From the cell containing the given text, extract its center point as [x, y] coordinate. 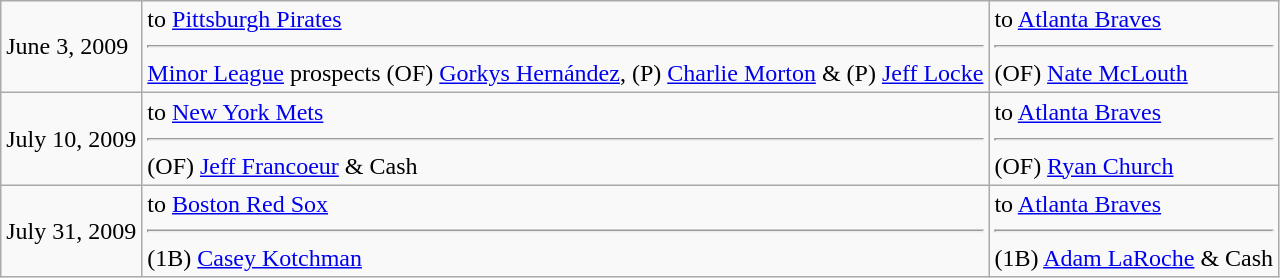
July 31, 2009 [72, 231]
to Atlanta Braves (1B) Adam LaRoche & Cash [1134, 231]
to Atlanta Braves (OF) Ryan Church [1134, 139]
to Pittsburgh Pirates Minor League prospects (OF) Gorkys Hernández, (P) Charlie Morton & (P) Jeff Locke [566, 47]
to Boston Red Sox (1B) Casey Kotchman [566, 231]
to New York Mets (OF) Jeff Francoeur & Cash [566, 139]
June 3, 2009 [72, 47]
July 10, 2009 [72, 139]
to Atlanta Braves (OF) Nate McLouth [1134, 47]
